Search for the cell housing the specified text and yield its [x, y] center coordinate. 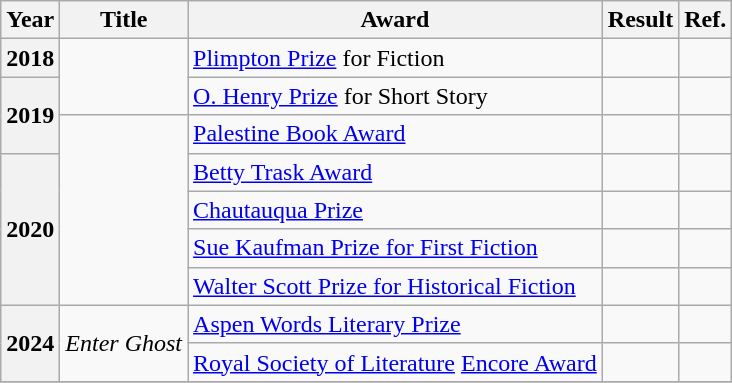
Result [640, 20]
2020 [30, 229]
Enter Ghost [124, 343]
Year [30, 20]
Chautauqua Prize [396, 210]
Royal Society of Literature Encore Award [396, 362]
Palestine Book Award [396, 134]
Betty Trask Award [396, 172]
Award [396, 20]
Walter Scott Prize for Historical Fiction [396, 286]
O. Henry Prize for Short Story [396, 96]
2019 [30, 115]
Sue Kaufman Prize for First Fiction [396, 248]
Plimpton Prize for Fiction [396, 58]
Ref. [706, 20]
2018 [30, 58]
Aspen Words Literary Prize [396, 324]
2024 [30, 343]
Title [124, 20]
